Pinpoint the cell where the given text exists, returning its [X, Y] midpoint coordinate. 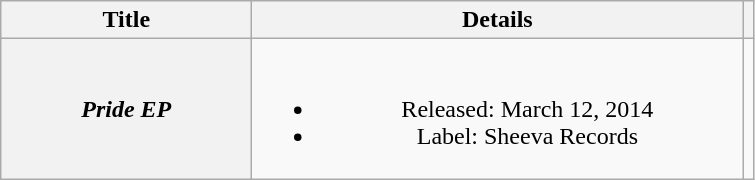
Title [126, 20]
Released: March 12, 2014Label: Sheeva Records [498, 109]
Details [498, 20]
Pride EP [126, 109]
